Return the (X, Y) coordinate for the center point of the cell that contains the specified text.  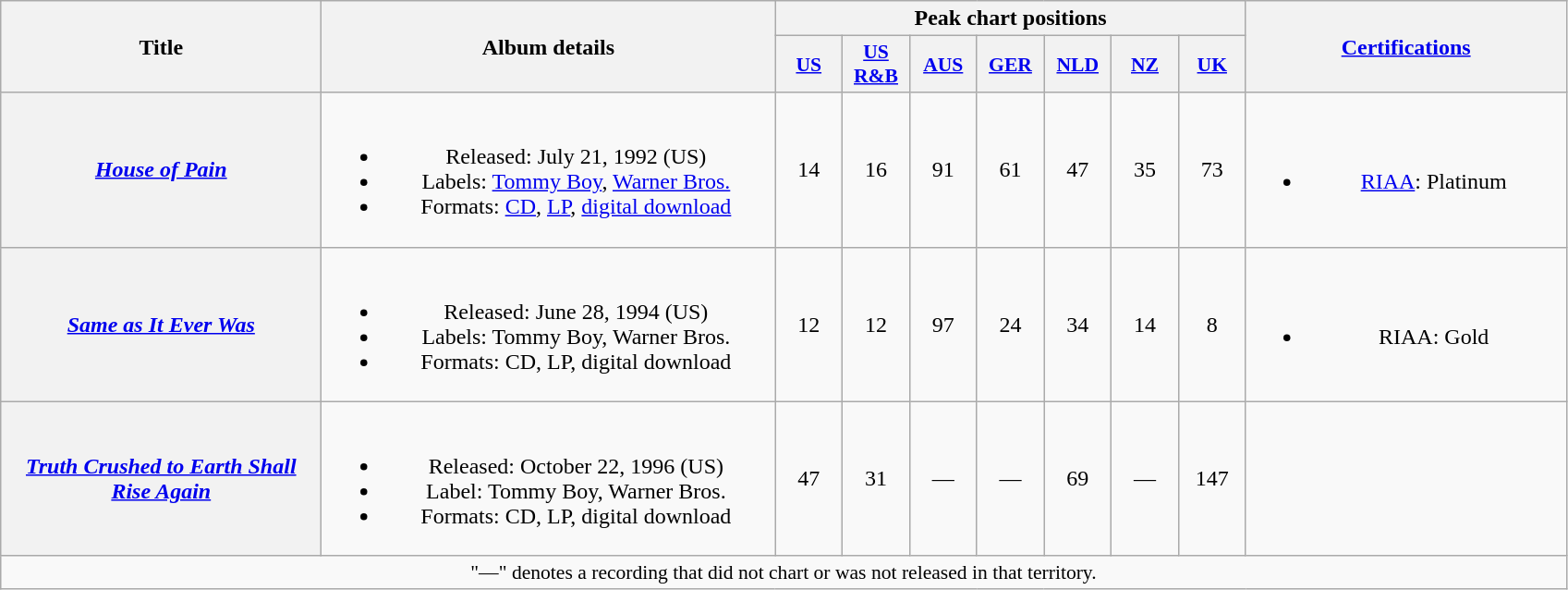
Truth Crushed to Earth Shall Rise Again (161, 479)
8 (1212, 324)
Same as It Ever Was (161, 324)
61 (1011, 170)
97 (942, 324)
Released: June 28, 1994 (US)Labels: Tommy Boy, Warner Bros.Formats: CD, LP, digital download (549, 324)
Certifications (1406, 46)
NZ (1146, 65)
73 (1212, 170)
NLD (1077, 65)
Released: July 21, 1992 (US)Labels: Tommy Boy, Warner Bros.Formats: CD, LP, digital download (549, 170)
91 (942, 170)
RIAA: Platinum (1406, 170)
GER (1011, 65)
"—" denotes a recording that did not chart or was not released in that territory. (784, 572)
USR&B (876, 65)
US (809, 65)
UK (1212, 65)
Released: October 22, 1996 (US)Label: Tommy Boy, Warner Bros.Formats: CD, LP, digital download (549, 479)
RIAA: Gold (1406, 324)
Peak chart positions (1011, 18)
34 (1077, 324)
Title (161, 46)
Album details (549, 46)
House of Pain (161, 170)
147 (1212, 479)
24 (1011, 324)
35 (1146, 170)
16 (876, 170)
69 (1077, 479)
31 (876, 479)
AUS (942, 65)
